Identify which cell holds the provided text, then report its [X, Y] central coordinate. 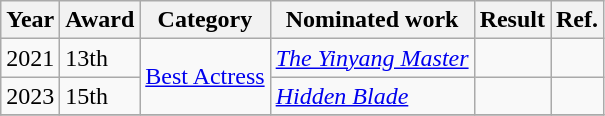
Result [512, 20]
15th [100, 96]
Ref. [576, 20]
The Yinyang Master [372, 58]
2023 [30, 96]
Category [205, 20]
Award [100, 20]
2021 [30, 58]
Hidden Blade [372, 96]
Best Actress [205, 77]
Year [30, 20]
Nominated work [372, 20]
13th [100, 58]
